Locate the cell with the specified text and output its [X, Y] center coordinate. 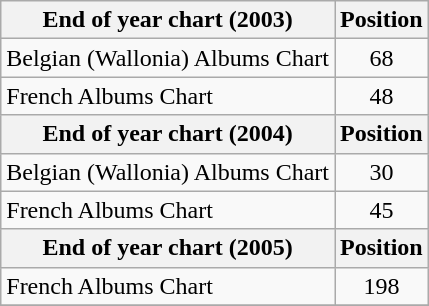
48 [381, 96]
68 [381, 58]
198 [381, 286]
End of year chart (2005) [168, 248]
45 [381, 210]
End of year chart (2003) [168, 20]
End of year chart (2004) [168, 134]
30 [381, 172]
